Provide the (x, y) coordinate of the cell's center where the given text is located.  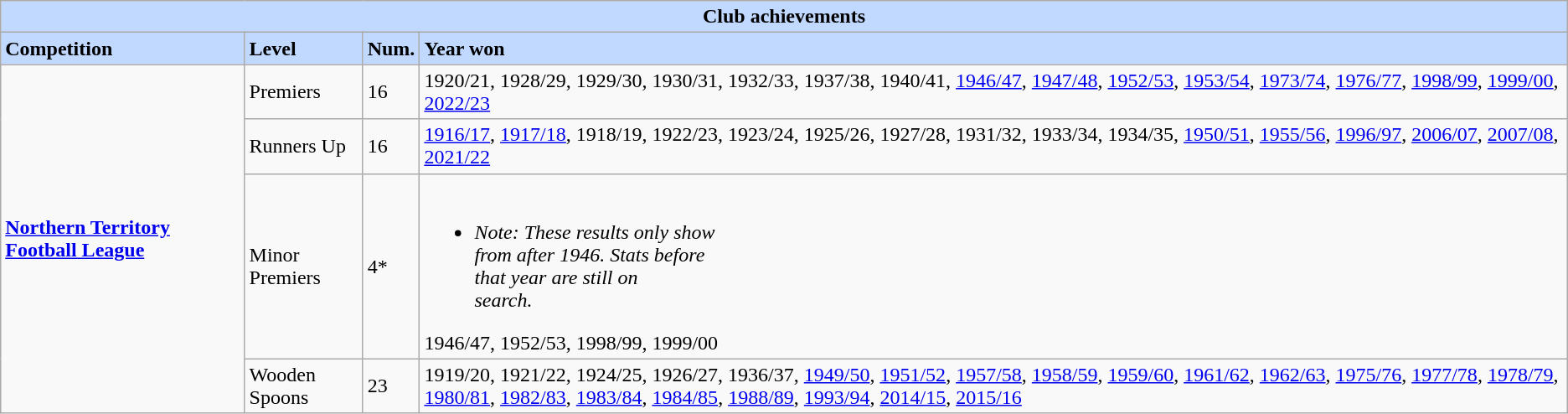
Year won (993, 49)
Num. (391, 49)
4* (391, 267)
Northern Territory Football League (122, 239)
Note: These results only showfrom after 1946. Stats beforethat year are still onsearch.1946/47, 1952/53, 1998/99, 1999/00 (993, 267)
Club achievements (784, 17)
Minor Premiers (303, 267)
23 (391, 386)
Wooden Spoons (303, 386)
1916/17, 1917/18, 1918/19, 1922/23, 1923/24, 1925/26, 1927/28, 1931/32, 1933/34, 1934/35, 1950/51, 1955/56, 1996/97, 2006/07, 2007/08, 2021/22 (993, 146)
Level (303, 49)
Premiers (303, 92)
Runners Up (303, 146)
1920/21, 1928/29, 1929/30, 1930/31, 1932/33, 1937/38, 1940/41, 1946/47, 1947/48, 1952/53, 1953/54, 1973/74, 1976/77, 1998/99, 1999/00, 2022/23 (993, 92)
Competition (122, 49)
